Find where the given text appears and provide that cell's center as (X, Y) coordinate. 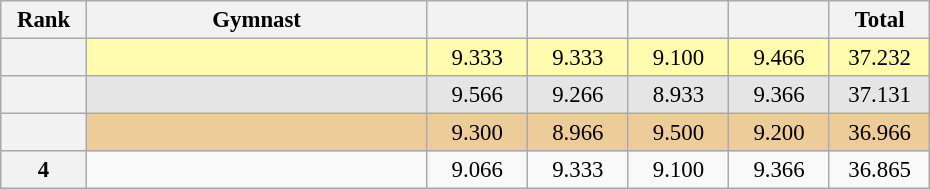
9.566 (478, 95)
36.865 (880, 170)
8.933 (678, 95)
Gymnast (256, 20)
9.066 (478, 170)
Rank (44, 20)
4 (44, 170)
36.966 (880, 133)
9.466 (780, 58)
9.266 (578, 95)
9.500 (678, 133)
8.966 (578, 133)
9.300 (478, 133)
37.232 (880, 58)
Total (880, 20)
9.200 (780, 133)
37.131 (880, 95)
